Detect which cell encompasses the target text, then output its [x, y] center coordinate. 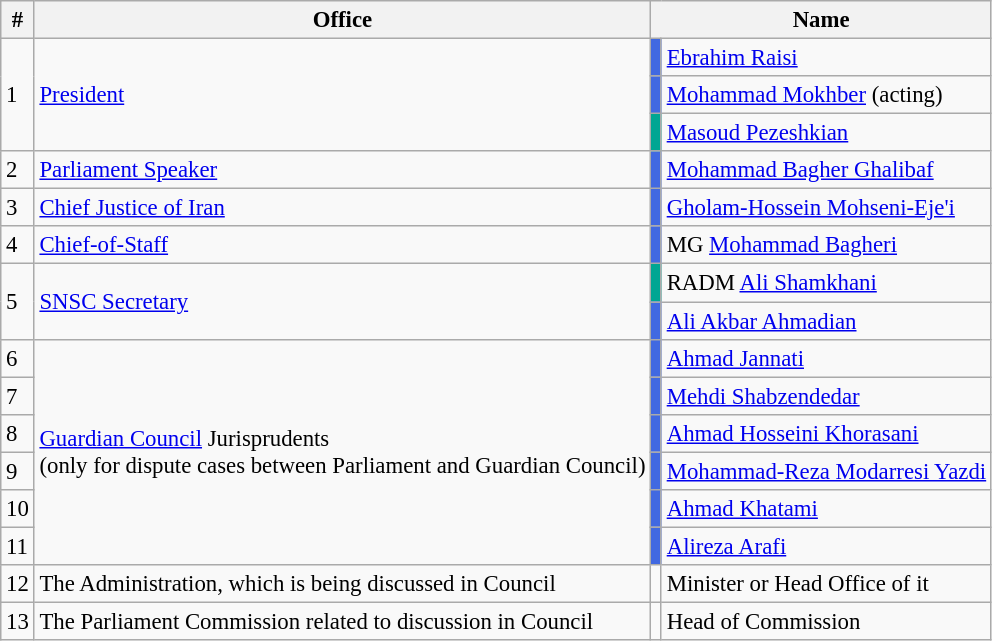
# [18, 20]
12 [18, 584]
4 [18, 245]
6 [18, 358]
Mohammad Mokhber (acting) [826, 95]
10 [18, 509]
Gholam-Hossein Mohseni-Eje'i [826, 208]
Ebrahim Raisi [826, 58]
Ahmad Hosseini Khorasani [826, 433]
7 [18, 396]
RADM Ali Shamkhani [826, 283]
Mohammad-Reza Modarresi Yazdi [826, 471]
Minister or Head Office of it [826, 584]
8 [18, 433]
1 [18, 96]
President [342, 96]
Masoud Pezeshkian [826, 133]
Chief Justice of Iran [342, 208]
9 [18, 471]
Ahmad Khatami [826, 509]
11 [18, 546]
Guardian Council Jurisprudents(only for dispute cases between Parliament and Guardian Council) [342, 452]
Office [342, 20]
2 [18, 170]
Parliament Speaker [342, 170]
3 [18, 208]
Name [822, 20]
Alireza Arafi [826, 546]
Mehdi Shabzendedar [826, 396]
13 [18, 621]
Chief-of-Staff [342, 245]
The Parliament Commission related to discussion in Council [342, 621]
Mohammad Bagher Ghalibaf [826, 170]
Ali Akbar Ahmadian [826, 321]
5 [18, 302]
SNSC Secretary [342, 302]
Ahmad Jannati [826, 358]
Head of Commission [826, 621]
MG Mohammad Bagheri [826, 245]
The Administration, which is being discussed in Council [342, 584]
